For the text-containing cell, return its midpoint in [x, y] coordinate format. 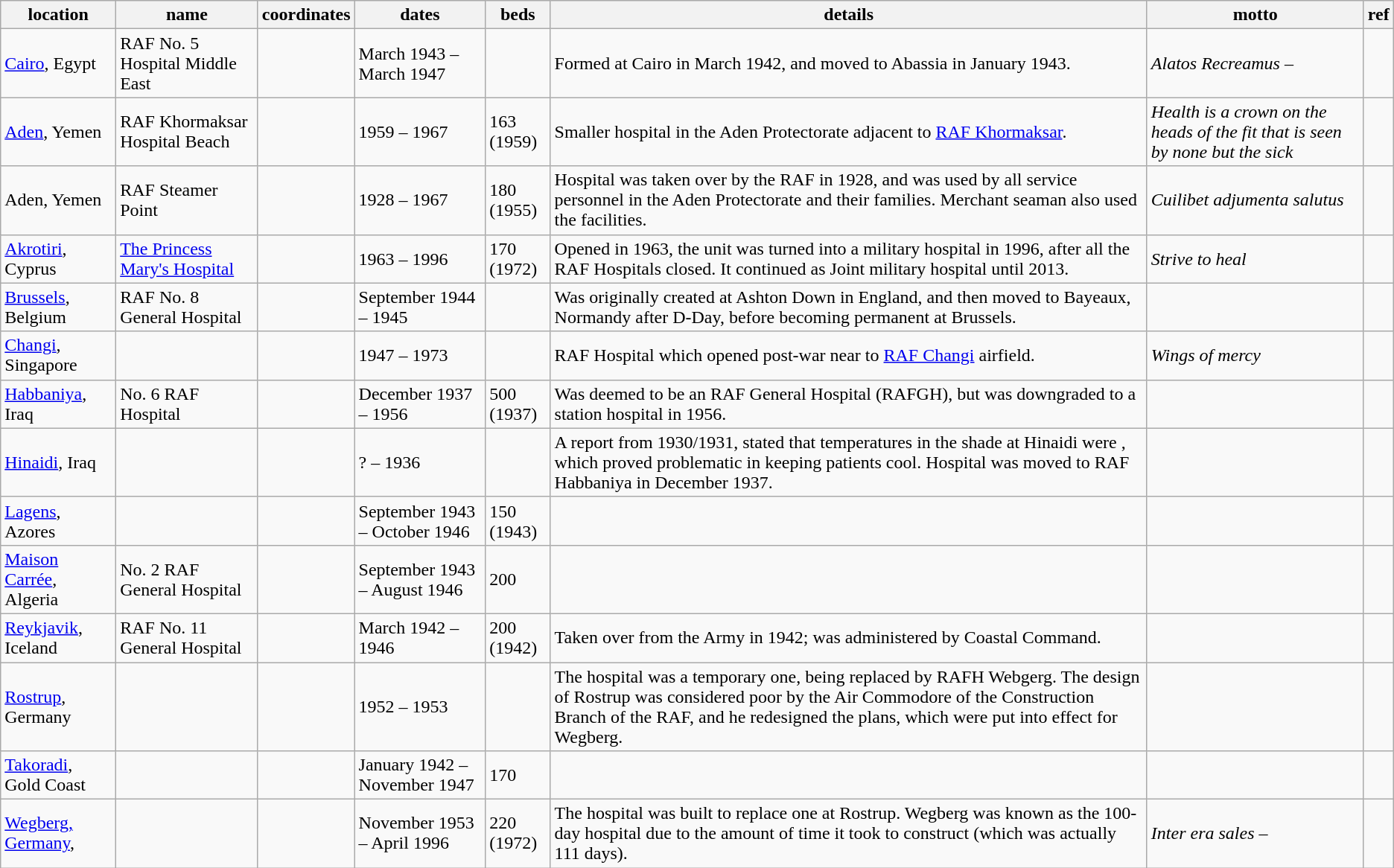
Lagens, Azores [58, 521]
November 1953 – April 1996 [420, 834]
1963 – 1996 [420, 259]
RAF Khormaksar Hospital Beach [188, 132]
coordinates [306, 15]
dates [420, 15]
Maison Carrée, Algeria [58, 579]
ref [1378, 15]
Cairo, Egypt [58, 63]
Changi, Singapore [58, 356]
200 [518, 579]
Takoradi, Gold Coast [58, 776]
RAF Hospital which opened post-war near to RAF Changi airfield. [849, 356]
beds [518, 15]
Habbaniya, Iraq [58, 403]
Was originally created at Ashton Down in England, and then moved to Bayeaux, Normandy after D-Day, before becoming permanent at Brussels. [849, 307]
January 1942 – November 1947 [420, 776]
Brussels, Belgium [58, 307]
Was deemed to be an RAF General Hospital (RAFGH), but was downgraded to a station hospital in 1956. [849, 403]
163 (1959) [518, 132]
170 (1972) [518, 259]
September 1944 – 1945 [420, 307]
1952 – 1953 [420, 707]
RAF No. 11 General Hospital [188, 637]
Reykjavik, Iceland [58, 637]
1959 – 1967 [420, 132]
500 (1937) [518, 403]
The Princess Mary's Hospital [188, 259]
March 1942 – 1946 [420, 637]
Health is a crown on the heads of the fit that is seen by none but the sick [1255, 132]
RAF No. 5 Hospital Middle East [188, 63]
220 (1972) [518, 834]
? – 1936 [420, 462]
Akrotiri, Cyprus [58, 259]
150 (1943) [518, 521]
September 1943 – August 1946 [420, 579]
Strive to heal [1255, 259]
Formed at Cairo in March 1942, and moved to Abassia in January 1943. [849, 63]
200 (1942) [518, 637]
Wegberg, Germany, [58, 834]
September 1943 – October 1946 [420, 521]
December 1937 – 1956 [420, 403]
No. 2 RAF General Hospital [188, 579]
No. 6 RAF Hospital [188, 403]
Cuilibet adjumenta salutus [1255, 200]
name [188, 15]
180 (1955) [518, 200]
Taken over from the Army in 1942; was administered by Coastal Command. [849, 637]
March 1943 – March 1947 [420, 63]
Alatos Recreamus – [1255, 63]
Smaller hospital in the Aden Protectorate adjacent to RAF Khormaksar. [849, 132]
170 [518, 776]
1947 – 1973 [420, 356]
details [849, 15]
motto [1255, 15]
1928 – 1967 [420, 200]
RAF Steamer Point [188, 200]
Rostrup, Germany [58, 707]
Inter era sales – [1255, 834]
Hinaidi, Iraq [58, 462]
Wings of mercy [1255, 356]
RAF No. 8 General Hospital [188, 307]
location [58, 15]
